Pinpoint the cell where the given text exists, returning its (x, y) midpoint coordinate. 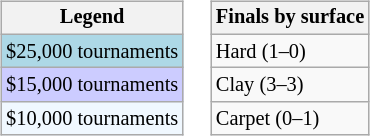
Hard (1–0) (290, 51)
Legend (92, 18)
$25,000 tournaments (92, 51)
Clay (3–3) (290, 85)
Carpet (0–1) (290, 119)
$15,000 tournaments (92, 85)
Finals by surface (290, 18)
$10,000 tournaments (92, 119)
